Pinpoint the cell where the given text exists, returning its (x, y) midpoint coordinate. 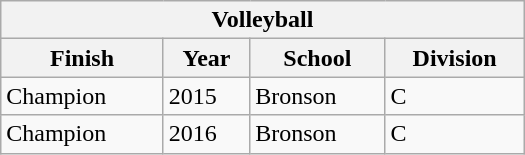
Volleyball (263, 20)
Finish (82, 58)
Division (454, 58)
2015 (206, 96)
2016 (206, 134)
Year (206, 58)
School (318, 58)
